Output the [X, Y] coordinate of the center of the cell containing the given text.  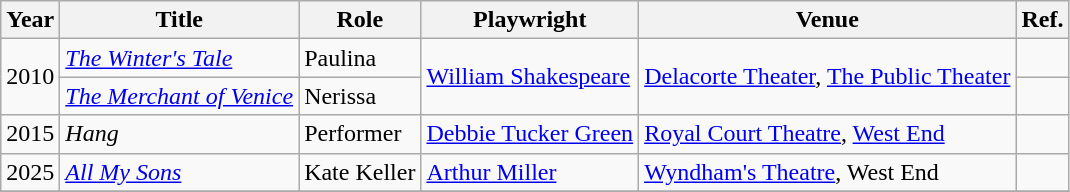
William Shakespeare [530, 77]
Royal Court Theatre, West End [828, 134]
Arthur Miller [530, 172]
2010 [30, 77]
The Winter's Tale [180, 58]
Nerissa [360, 96]
Ref. [1042, 20]
Delacorte Theater, The Public Theater [828, 77]
All My Sons [180, 172]
Year [30, 20]
Debbie Tucker Green [530, 134]
2025 [30, 172]
Kate Keller [360, 172]
Performer [360, 134]
Venue [828, 20]
Role [360, 20]
Paulina [360, 58]
Playwright [530, 20]
Wyndham's Theatre, West End [828, 172]
Title [180, 20]
2015 [30, 134]
Hang [180, 134]
The Merchant of Venice [180, 96]
